Return (x, y) of the center of cell containing provided text 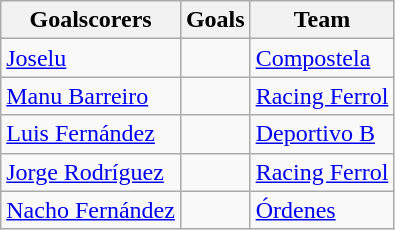
Goalscorers (91, 20)
Jorge Rodríguez (91, 172)
Goals (215, 20)
Team (322, 20)
Órdenes (322, 210)
Manu Barreiro (91, 96)
Joselu (91, 58)
Nacho Fernández (91, 210)
Compostela (322, 58)
Deportivo B (322, 134)
Luis Fernández (91, 134)
